Return the [x, y] coordinate for the center point of the cell that contains the specified text.  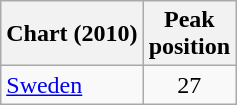
27 [189, 85]
Peakposition [189, 34]
Sweden [72, 85]
Chart (2010) [72, 34]
